For the text-containing cell, return its midpoint in [x, y] coordinate format. 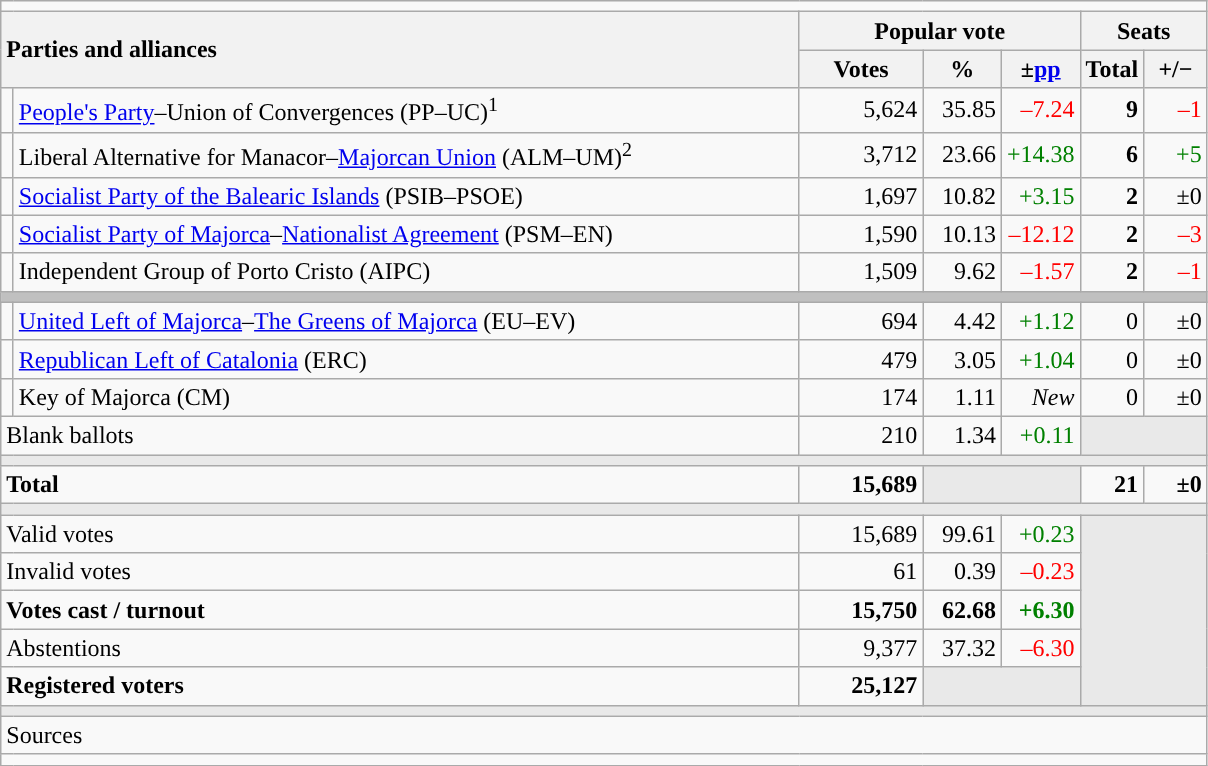
Parties and alliances [400, 50]
35.85 [962, 110]
Key of Majorca (CM) [406, 397]
–0.23 [1040, 572]
–12.12 [1040, 234]
+0.23 [1040, 534]
5,624 [861, 110]
Abstentions [400, 648]
210 [861, 435]
Seats [1144, 31]
+1.04 [1040, 359]
9 [1112, 110]
10.13 [962, 234]
Socialist Party of the Balearic Islands (PSIB–PSOE) [406, 196]
Blank ballots [400, 435]
Sources [604, 735]
Popular vote [940, 31]
99.61 [962, 534]
1.11 [962, 397]
10.82 [962, 196]
United Left of Majorca–The Greens of Majorca (EU–EV) [406, 321]
25,127 [861, 686]
+0.11 [1040, 435]
6 [1112, 154]
9.62 [962, 272]
+/− [1176, 69]
694 [861, 321]
0.39 [962, 572]
23.66 [962, 154]
–7.24 [1040, 110]
Independent Group of Porto Cristo (AIPC) [406, 272]
+6.30 [1040, 610]
3.05 [962, 359]
15,750 [861, 610]
Registered voters [400, 686]
+3.15 [1040, 196]
Votes [861, 69]
+5 [1176, 154]
62.68 [962, 610]
±pp [1040, 69]
–3 [1176, 234]
4.42 [962, 321]
Votes cast / turnout [400, 610]
Invalid votes [400, 572]
Valid votes [400, 534]
37.32 [962, 648]
Socialist Party of Majorca–Nationalist Agreement (PSM–EN) [406, 234]
1.34 [962, 435]
61 [861, 572]
+14.38 [1040, 154]
479 [861, 359]
% [962, 69]
1,590 [861, 234]
9,377 [861, 648]
1,509 [861, 272]
New [1040, 397]
–1.57 [1040, 272]
1,697 [861, 196]
People's Party–Union of Convergences (PP–UC)1 [406, 110]
–6.30 [1040, 648]
Republican Left of Catalonia (ERC) [406, 359]
174 [861, 397]
21 [1112, 485]
+1.12 [1040, 321]
Liberal Alternative for Manacor–Majorcan Union (ALM–UM)2 [406, 154]
3,712 [861, 154]
